Capture the cell that displays the provided text and extract its [x, y] central coordinate. 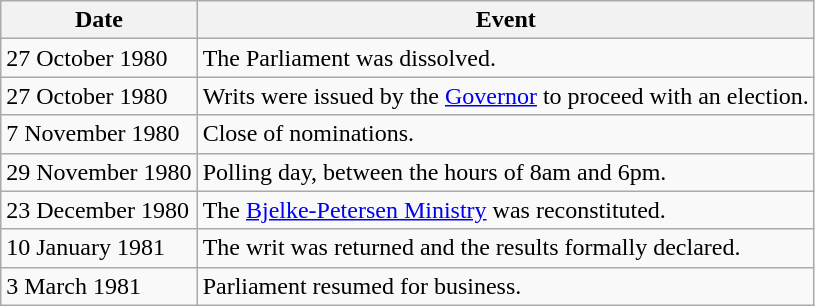
23 December 1980 [99, 210]
Parliament resumed for business. [506, 286]
The writ was returned and the results formally declared. [506, 248]
Event [506, 20]
Date [99, 20]
The Bjelke-Petersen Ministry was reconstituted. [506, 210]
Close of nominations. [506, 134]
The Parliament was dissolved. [506, 58]
Polling day, between the hours of 8am and 6pm. [506, 172]
3 March 1981 [99, 286]
29 November 1980 [99, 172]
10 January 1981 [99, 248]
Writs were issued by the Governor to proceed with an election. [506, 96]
7 November 1980 [99, 134]
